Return [x, y] of the center of cell containing provided text 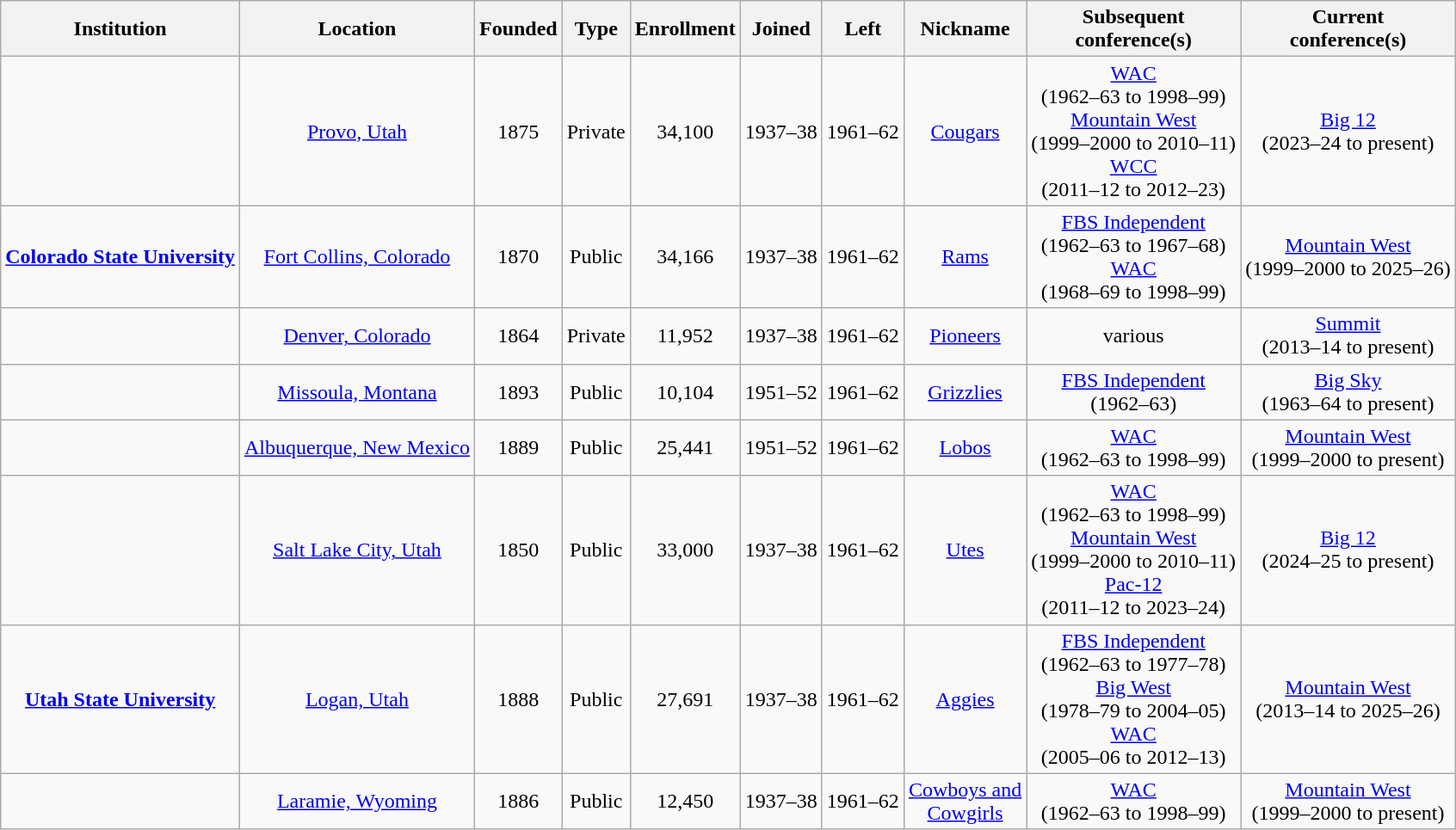
12,450 [685, 802]
FBS Independent(1962–63) [1134, 392]
FBS Independent(1962–63 to 1967–68)WAC(1968–69 to 1998–99) [1134, 256]
Currentconference(s) [1348, 29]
various [1134, 335]
WAC(1962–63 to 1998–99)Mountain West(1999–2000 to 2010–11)WCC(2011–12 to 2012–23) [1134, 131]
Joined [781, 29]
Cougars [965, 131]
34,166 [685, 256]
Big Sky(1963–64 to present) [1348, 392]
FBS Independent(1962–63 to 1977–78)Big West(1978–79 to 2004–05)WAC(2005–06 to 2012–13) [1134, 698]
Big 12(2024–25 to present) [1348, 550]
Laramie, Wyoming [356, 802]
1850 [518, 550]
Provo, Utah [356, 131]
Lobos [965, 447]
Utah State University [120, 698]
Aggies [965, 698]
Grizzlies [965, 392]
34,100 [685, 131]
Albuquerque, New Mexico [356, 447]
Mountain West(2013–14 to 2025–26) [1348, 698]
1889 [518, 447]
Logan, Utah [356, 698]
10,104 [685, 392]
Utes [965, 550]
11,952 [685, 335]
Nickname [965, 29]
Denver, Colorado [356, 335]
Colorado State University [120, 256]
1864 [518, 335]
1875 [518, 131]
Mountain West(1999–2000 to 2025–26) [1348, 256]
Location [356, 29]
Fort Collins, Colorado [356, 256]
Rams [965, 256]
33,000 [685, 550]
Type [595, 29]
Big 12(2023–24 to present) [1348, 131]
Institution [120, 29]
WAC(1962–63 to 1998–99)Mountain West(1999–2000 to 2010–11)Pac-12(2011–12 to 2023–24) [1134, 550]
Pioneers [965, 335]
Missoula, Montana [356, 392]
27,691 [685, 698]
Founded [518, 29]
1888 [518, 698]
1893 [518, 392]
Enrollment [685, 29]
Salt Lake City, Utah [356, 550]
Left [862, 29]
Cowboys andCowgirls [965, 802]
Subsequentconference(s) [1134, 29]
1886 [518, 802]
25,441 [685, 447]
Summit(2013–14 to present) [1348, 335]
1870 [518, 256]
